Determine the [x, y] coordinate at the center of the cell enclosing the given text.  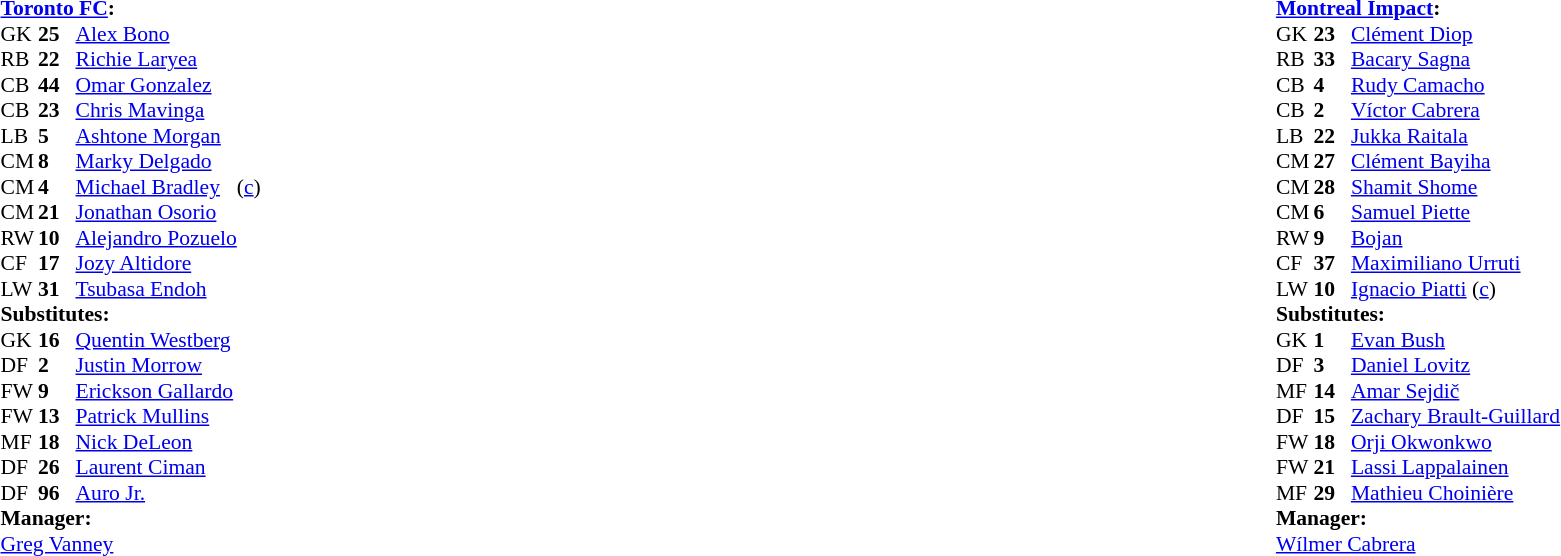
5 [57, 136]
3 [1332, 365]
Tsubasa Endoh [156, 289]
6 [1332, 213]
Maximiliano Urruti [1456, 263]
Chris Mavinga [156, 111]
14 [1332, 391]
33 [1332, 59]
Víctor Cabrera [1456, 111]
96 [57, 493]
37 [1332, 263]
25 [57, 34]
Erickson Gallardo [156, 391]
Shamit Shome [1456, 187]
26 [57, 467]
Michael Bradley [156, 187]
Alex Bono [156, 34]
13 [57, 417]
Jonathan Osorio [156, 213]
Jozy Altidore [156, 263]
Marky Delgado [156, 161]
Jukka Raitala [1456, 136]
Ashtone Morgan [156, 136]
Zachary Brault-Guillard [1456, 417]
15 [1332, 417]
Mathieu Choinière [1456, 493]
31 [57, 289]
Samuel Piette [1456, 213]
Rudy Camacho [1456, 85]
(c) [249, 187]
16 [57, 340]
44 [57, 85]
Ignacio Piatti (c) [1456, 289]
28 [1332, 187]
Clément Diop [1456, 34]
Amar Sejdič [1456, 391]
29 [1332, 493]
Justin Morrow [156, 365]
Richie Laryea [156, 59]
Omar Gonzalez [156, 85]
Patrick Mullins [156, 417]
27 [1332, 161]
Laurent Ciman [156, 467]
Lassi Lappalainen [1456, 467]
Quentin Westberg [156, 340]
Bacary Sagna [1456, 59]
Nick DeLeon [156, 442]
Auro Jr. [156, 493]
17 [57, 263]
Orji Okwonkwo [1456, 442]
Clément Bayiha [1456, 161]
8 [57, 161]
Evan Bush [1456, 340]
1 [1332, 340]
Alejandro Pozuelo [156, 238]
Daniel Lovitz [1456, 365]
Bojan [1456, 238]
